For the text-containing cell, return its midpoint in [x, y] coordinate format. 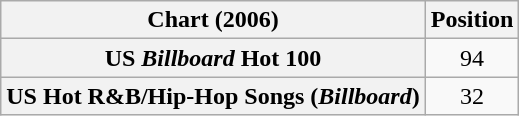
94 [472, 58]
Position [472, 20]
US Billboard Hot 100 [213, 58]
Chart (2006) [213, 20]
32 [472, 96]
US Hot R&B/Hip-Hop Songs (Billboard) [213, 96]
